Output the [x, y] coordinate of the center of the cell containing the given text.  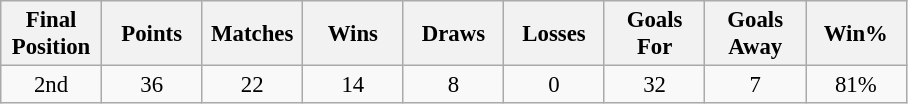
32 [654, 85]
8 [454, 85]
0 [554, 85]
7 [756, 85]
Win% [856, 34]
14 [354, 85]
Final Position [52, 34]
Draws [454, 34]
Losses [554, 34]
36 [152, 85]
81% [856, 85]
Goals Away [756, 34]
2nd [52, 85]
Points [152, 34]
Matches [252, 34]
22 [252, 85]
Goals For [654, 34]
Wins [354, 34]
